From the cell containing the given text, extract its center point as (x, y) coordinate. 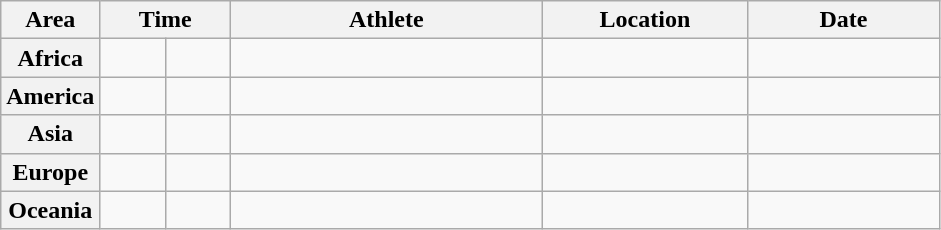
Location (645, 20)
Asia (50, 134)
Date (844, 20)
Athlete (386, 20)
America (50, 96)
Area (50, 20)
Africa (50, 58)
Oceania (50, 210)
Europe (50, 172)
Time (166, 20)
